Search for the cell housing the specified text and yield its (X, Y) center coordinate. 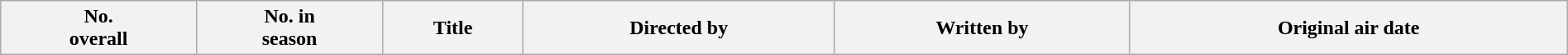
Directed by (678, 28)
No. inseason (289, 28)
Original air date (1348, 28)
Written by (982, 28)
No.overall (99, 28)
Title (453, 28)
